Capture the cell that displays the provided text and extract its (X, Y) central coordinate. 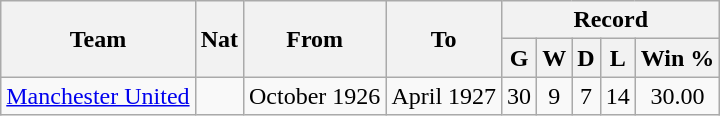
30.00 (678, 96)
October 1926 (314, 96)
9 (554, 96)
D (586, 58)
L (618, 58)
From (314, 39)
Team (98, 39)
April 1927 (444, 96)
Record (611, 20)
30 (520, 96)
Manchester United (98, 96)
Win % (678, 58)
7 (586, 96)
W (554, 58)
14 (618, 96)
G (520, 58)
Nat (219, 39)
To (444, 39)
